Capture the cell that displays the provided text and extract its (x, y) central coordinate. 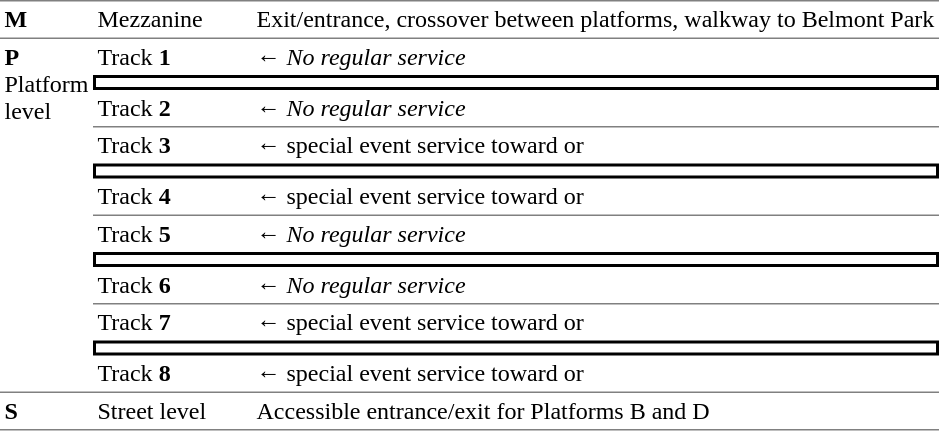
M (46, 20)
Mezzanine (172, 20)
Street level (172, 412)
Accessible entrance/exit for Platforms B and D (596, 412)
Track 3 (172, 146)
Track 7 (172, 322)
Track 5 (172, 234)
Exit/entrance, crossover between platforms, walkway to Belmont Park (596, 20)
Track 8 (172, 375)
Track 4 (172, 197)
PPlatform level (46, 216)
Track 6 (172, 286)
S (46, 412)
Track 1 (172, 57)
Track 2 (172, 109)
